Find where the given text appears and provide that cell's center as [X, Y] coordinate. 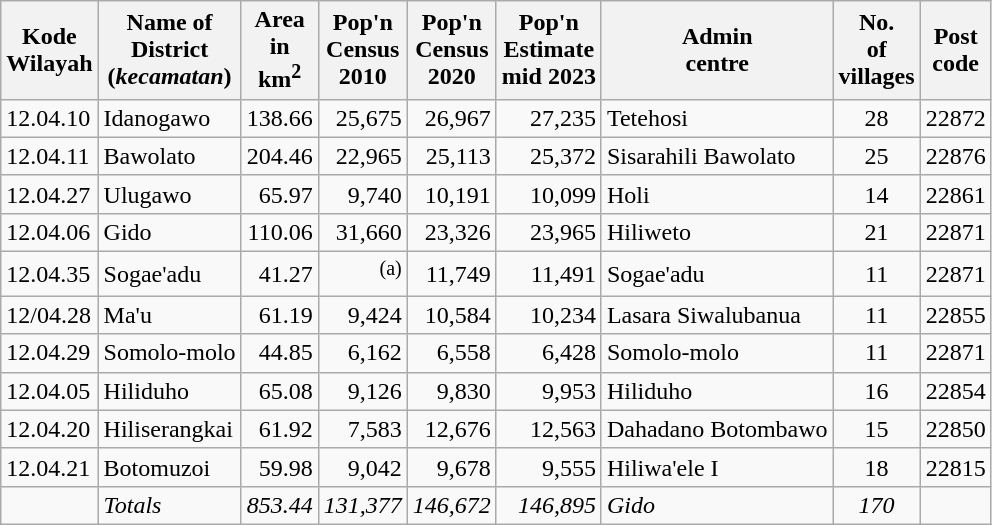
9,740 [362, 194]
22854 [956, 391]
12.04.11 [50, 156]
Ma'u [170, 315]
15 [876, 429]
Bawolato [170, 156]
22815 [956, 467]
204.46 [280, 156]
22861 [956, 194]
22872 [956, 118]
11,749 [452, 274]
10,584 [452, 315]
Pop'nCensus2020 [452, 50]
12.04.10 [50, 118]
25,113 [452, 156]
12.04.05 [50, 391]
9,953 [548, 391]
Tetehosi [717, 118]
14 [876, 194]
61.19 [280, 315]
25 [876, 156]
31,660 [362, 232]
Kode Wilayah [50, 50]
65.97 [280, 194]
Admin centre [717, 50]
Hiliweto [717, 232]
Area in km2 [280, 50]
9,424 [362, 315]
12.04.21 [50, 467]
853.44 [280, 505]
Holi [717, 194]
9,126 [362, 391]
12,563 [548, 429]
7,583 [362, 429]
No.ofvillages [876, 50]
22855 [956, 315]
Ulugawo [170, 194]
10,234 [548, 315]
Botomuzoi [170, 467]
41.27 [280, 274]
22850 [956, 429]
59.98 [280, 467]
Lasara Siwalubanua [717, 315]
146,895 [548, 505]
22,965 [362, 156]
146,672 [452, 505]
26,967 [452, 118]
22876 [956, 156]
Postcode [956, 50]
Name ofDistrict(kecamatan) [170, 50]
12.04.35 [50, 274]
9,678 [452, 467]
10,099 [548, 194]
23,965 [548, 232]
Sisarahili Bawolato [717, 156]
25,675 [362, 118]
12.04.29 [50, 353]
28 [876, 118]
170 [876, 505]
6,428 [548, 353]
Totals [170, 505]
6,558 [452, 353]
18 [876, 467]
12,676 [452, 429]
Dahadano Botombawo [717, 429]
12.04.06 [50, 232]
(a) [362, 274]
21 [876, 232]
23,326 [452, 232]
Hiliwa'ele I [717, 467]
9,042 [362, 467]
Pop'nEstimatemid 2023 [548, 50]
110.06 [280, 232]
61.92 [280, 429]
9,555 [548, 467]
Hiliserangkai [170, 429]
12.04.20 [50, 429]
12.04.27 [50, 194]
25,372 [548, 156]
9,830 [452, 391]
138.66 [280, 118]
44.85 [280, 353]
10,191 [452, 194]
65.08 [280, 391]
Pop'nCensus2010 [362, 50]
Idanogawo [170, 118]
12/04.28 [50, 315]
27,235 [548, 118]
16 [876, 391]
6,162 [362, 353]
11,491 [548, 274]
131,377 [362, 505]
